Output the (x, y) coordinate of the center of the cell containing the given text.  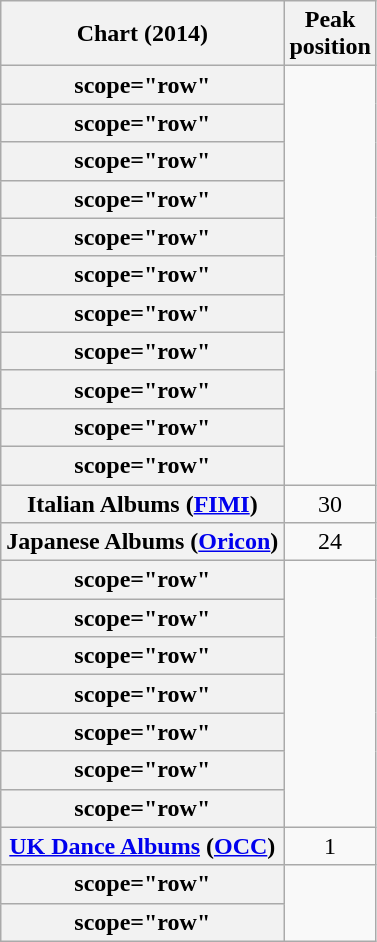
1 (330, 846)
Japanese Albums (Oricon) (142, 542)
Italian Albums (FIMI) (142, 503)
UK Dance Albums (OCC) (142, 846)
Peakposition (330, 34)
30 (330, 503)
24 (330, 542)
Chart (2014) (142, 34)
